Extract the [X, Y] coordinate from the center of the cell holding the provided text.  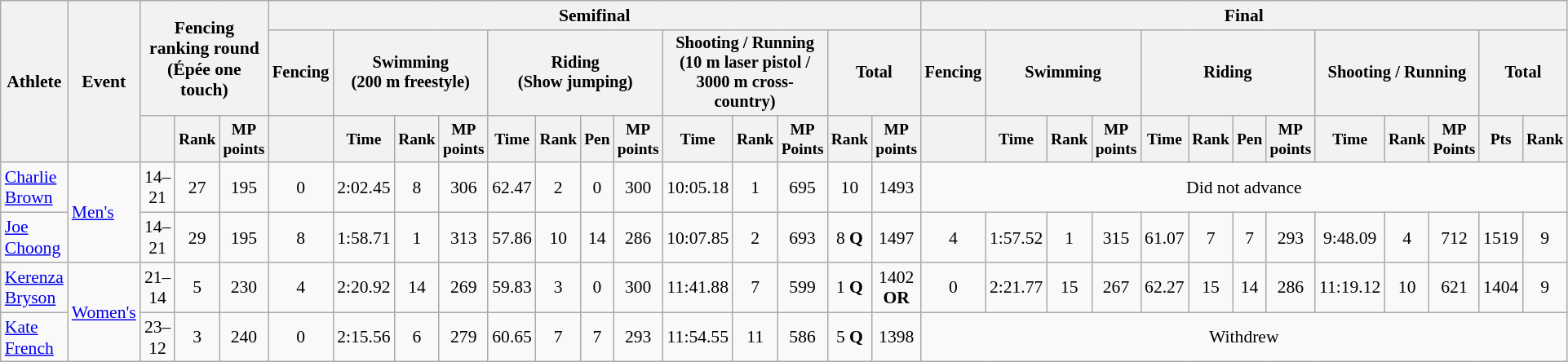
2:21.77 [1017, 287]
59.83 [512, 287]
Kerenza Bryson [34, 287]
10:07.85 [698, 238]
Kate French [34, 338]
1402 OR [897, 287]
Women's [104, 312]
Did not advance [1244, 188]
29 [197, 238]
1519 [1501, 238]
Event [104, 82]
Semifinal [595, 15]
Riding(Show jumping) [575, 73]
Fencing ranking round(Épée one touch) [204, 59]
693 [803, 238]
240 [244, 338]
1398 [897, 338]
586 [803, 338]
230 [244, 287]
269 [463, 287]
Final [1244, 15]
5 Q [850, 338]
9:48.09 [1349, 238]
11 [755, 338]
Shooting / Running [1397, 73]
5 [197, 287]
11:41.88 [698, 287]
Withdrew [1244, 338]
1:58.71 [364, 238]
279 [463, 338]
10:05.18 [698, 188]
599 [803, 287]
695 [803, 188]
27 [197, 188]
57.86 [512, 238]
11:19.12 [1349, 287]
1497 [897, 238]
1 Q [850, 287]
11:54.55 [698, 338]
Pts [1501, 139]
6 [418, 338]
315 [1116, 238]
306 [463, 188]
62.47 [512, 188]
2:15.56 [364, 338]
62.27 [1165, 287]
61.07 [1165, 238]
2:02.45 [364, 188]
Swimming(200 m freestyle) [410, 73]
267 [1116, 287]
1:57.52 [1017, 238]
21–14 [158, 287]
23–12 [158, 338]
621 [1454, 287]
Riding [1228, 73]
Shooting / Running(10 m laser pistol / 3000 m cross-country) [745, 73]
8 Q [850, 238]
1493 [897, 188]
60.65 [512, 338]
Swimming [1063, 73]
2:20.92 [364, 287]
Charlie Brown [34, 188]
Athlete [34, 82]
1404 [1501, 287]
313 [463, 238]
Men's [104, 213]
712 [1454, 238]
Joe Choong [34, 238]
